Return (X, Y) of the center of cell containing provided text 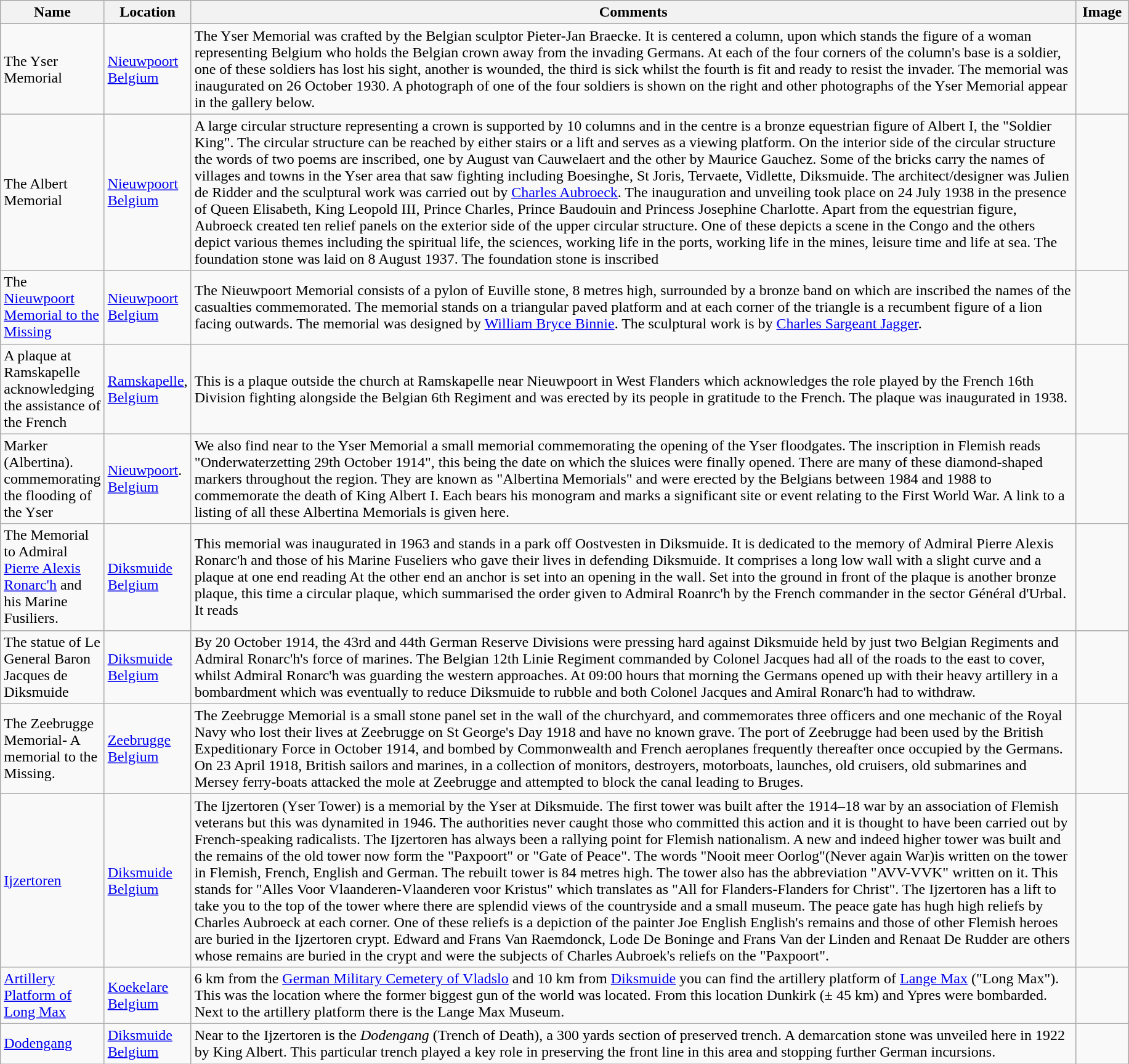
The Albert Memorial (52, 192)
Ijzertoren (52, 880)
Marker (Albertina). commemorating the flooding of the Yser (52, 479)
Ramskapelle, Belgium (148, 389)
Artillery Platform of Long Max (52, 995)
The Zeebrugge Memorial- A memorial to the Missing. (52, 749)
The statue of Le General Baron Jacques de Diksmuide (52, 667)
Koekelare Belgium (148, 995)
The Nieuwpoort Memorial to the Missing (52, 307)
Zeebrugge Belgium (148, 749)
The Yser Memorial (52, 69)
Comments (633, 12)
Nieuwpoort. Belgium (148, 479)
A plaque at Ramskapelle acknowledging the assistance of the French (52, 389)
Location (148, 12)
The Memorial to Admiral Pierre Alexis Ronarc'h and his Marine Fusiliers. (52, 577)
Image (1102, 12)
Name (52, 12)
Dodengang (52, 1044)
